Provide the (x, y) coordinate of the cell's center where the given text is located.  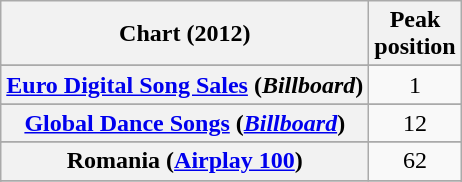
Romania (Airplay 100) (185, 161)
Euro Digital Song Sales (Billboard) (185, 85)
Chart (2012) (185, 34)
62 (415, 161)
Peakposition (415, 34)
12 (415, 123)
Global Dance Songs (Billboard) (185, 123)
1 (415, 85)
